Provide the [X, Y] coordinate of the cell's center where the given text is located.  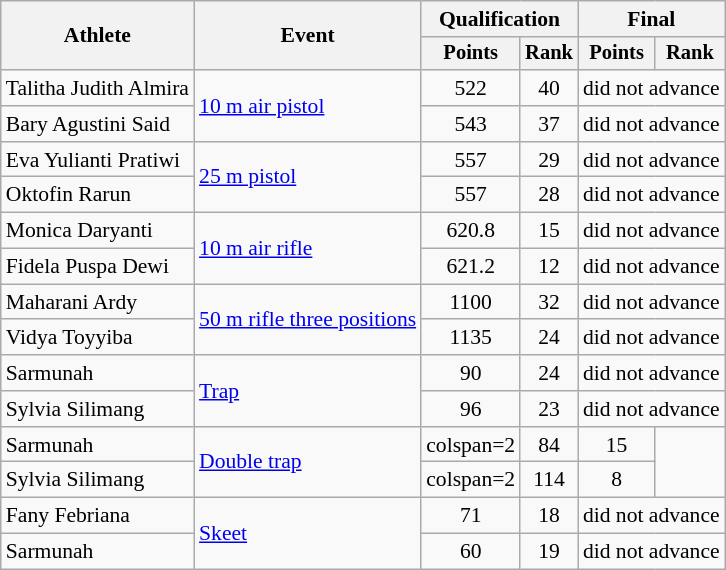
Trap [308, 390]
Fidela Puspa Dewi [98, 267]
60 [470, 552]
Monica Daryanti [98, 231]
84 [549, 445]
18 [549, 516]
522 [470, 88]
Final [652, 19]
1135 [470, 338]
90 [470, 373]
Event [308, 36]
Qualification [500, 19]
Double trap [308, 462]
12 [549, 267]
Oktofin Rarun [98, 195]
96 [470, 409]
543 [470, 124]
Athlete [98, 36]
32 [549, 302]
Eva Yulianti Pratiwi [98, 160]
Bary Agustini Said [98, 124]
10 m air rifle [308, 248]
37 [549, 124]
28 [549, 195]
Maharani Ardy [98, 302]
620.8 [470, 231]
Talitha Judith Almira [98, 88]
23 [549, 409]
50 m rifle three positions [308, 320]
621.2 [470, 267]
40 [549, 88]
Fany Febriana [98, 516]
19 [549, 552]
114 [549, 480]
10 m air pistol [308, 106]
Vidya Toyyiba [98, 338]
8 [616, 480]
Skeet [308, 534]
1100 [470, 302]
29 [549, 160]
25 m pistol [308, 178]
71 [470, 516]
